Output the [X, Y] coordinate of the center of the cell containing the given text.  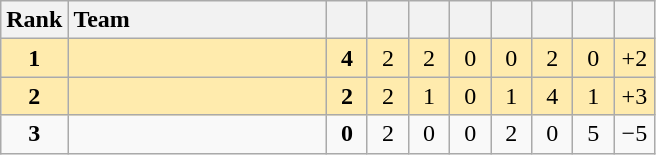
5 [594, 134]
Team [198, 20]
+2 [634, 58]
−5 [634, 134]
+3 [634, 96]
Rank [34, 20]
3 [34, 134]
